Find where the given text appears and provide that cell's center as (x, y) coordinate. 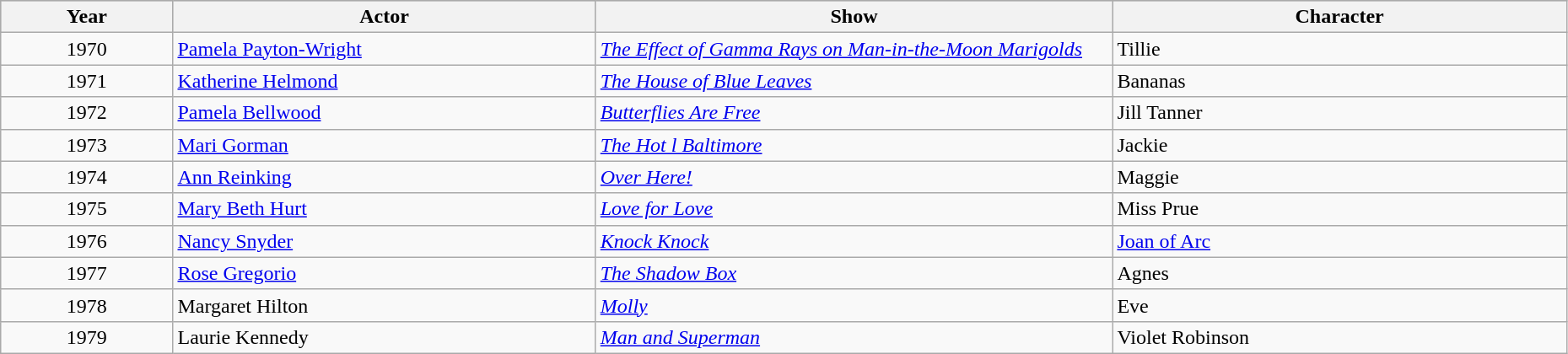
1972 (87, 113)
Joan of Arc (1339, 241)
Tillie (1339, 49)
Violet Robinson (1339, 337)
1974 (87, 177)
1973 (87, 145)
1979 (87, 337)
The Shadow Box (854, 273)
Ann Reinking (385, 177)
The Hot l Baltimore (854, 145)
Jackie (1339, 145)
Laurie Kennedy (385, 337)
Mary Beth Hurt (385, 209)
Miss Prue (1339, 209)
Rose Gregorio (385, 273)
Pamela Payton-Wright (385, 49)
Butterflies Are Free (854, 113)
Man and Superman (854, 337)
Year (87, 17)
Eve (1339, 305)
Katherine Helmond (385, 81)
Over Here! (854, 177)
Margaret Hilton (385, 305)
1976 (87, 241)
1977 (87, 273)
Jill Tanner (1339, 113)
Pamela Bellwood (385, 113)
1970 (87, 49)
Agnes (1339, 273)
The House of Blue Leaves (854, 81)
The Effect of Gamma Rays on Man-in-the-Moon Marigolds (854, 49)
1975 (87, 209)
Show (854, 17)
Maggie (1339, 177)
1978 (87, 305)
Knock Knock (854, 241)
1971 (87, 81)
Bananas (1339, 81)
Actor (385, 17)
Love for Love (854, 209)
Mari Gorman (385, 145)
Character (1339, 17)
Nancy Snyder (385, 241)
Molly (854, 305)
